Determine the (x, y) coordinate at the center of the cell enclosing the given text.  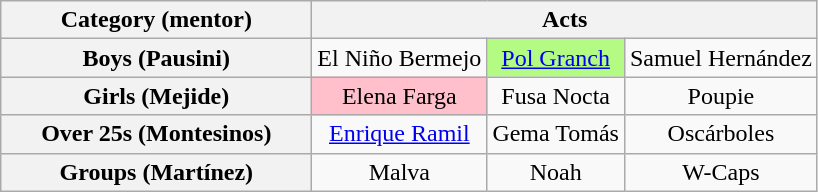
Category (mentor) (156, 20)
Over 25s (Montesinos) (156, 134)
W-Caps (720, 172)
Gema Tomás (556, 134)
Fusa Nocta (556, 96)
Pol Granch (556, 58)
Acts (565, 20)
Elena Farga (400, 96)
Oscárboles (720, 134)
El Niño Bermejo (400, 58)
Groups (Martínez) (156, 172)
Noah (556, 172)
Girls (Mejide) (156, 96)
Samuel Hernández (720, 58)
Boys (Pausini) (156, 58)
Enrique Ramil (400, 134)
Malva (400, 172)
Poupie (720, 96)
